From the cell containing the given text, extract its center point as (x, y) coordinate. 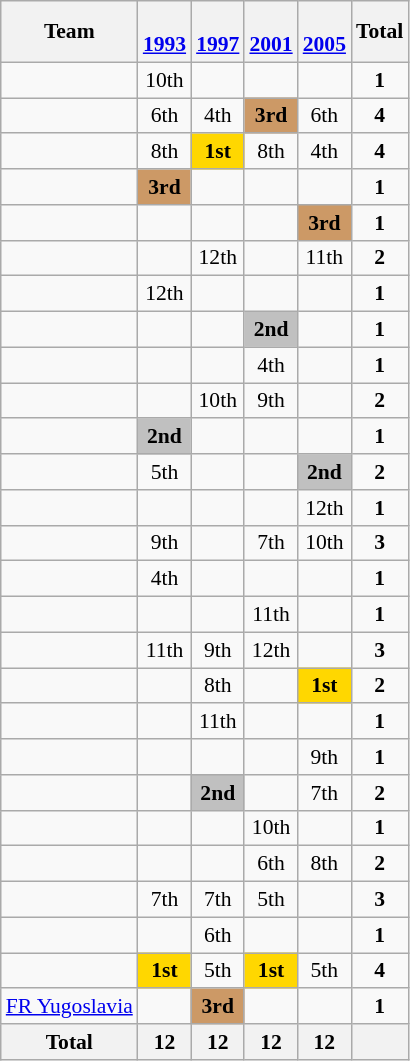
1993 (164, 32)
2005 (324, 32)
FR Yugoslavia (70, 1007)
Team (70, 32)
1997 (218, 32)
2001 (270, 32)
